Detect which cell encompasses the target text, then output its [x, y] center coordinate. 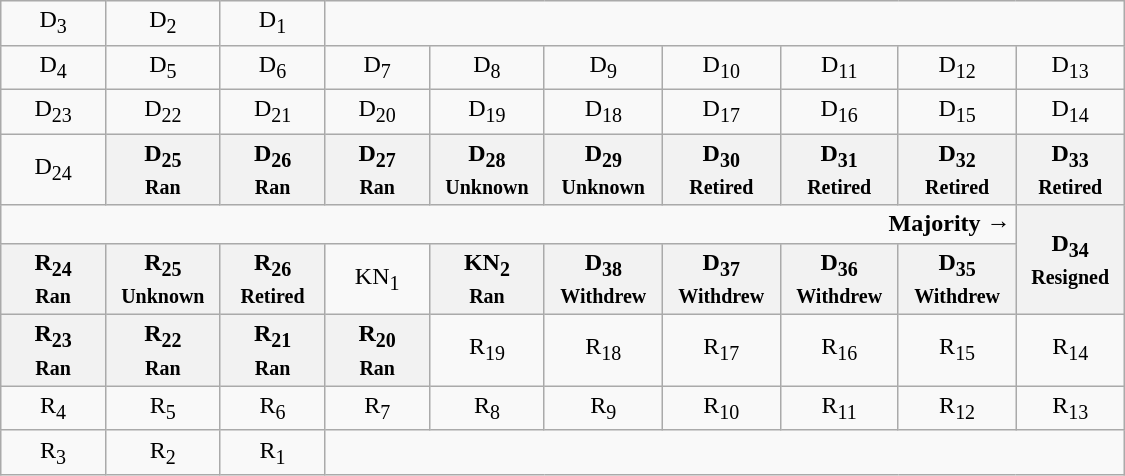
R18 [603, 350]
D19 [488, 111]
D32Retired [957, 170]
D11 [839, 67]
R6 [272, 408]
D20 [378, 111]
R25Unknown [162, 278]
D25Ran [162, 170]
R7 [378, 408]
D29Unknown [603, 170]
KN1 [378, 278]
R23Ran [54, 350]
D38Withdrew [603, 278]
D15 [957, 111]
D9 [603, 67]
D26Ran [272, 170]
D27Ran [378, 170]
D21 [272, 111]
R15 [957, 350]
R12 [957, 408]
R1 [272, 452]
R20Ran [378, 350]
R3 [54, 452]
D6 [272, 67]
D3 [54, 23]
R14 [1070, 350]
R24Ran [54, 278]
D37Withdrew [721, 278]
D30Retired [721, 170]
D17 [721, 111]
D7 [378, 67]
D24 [54, 170]
D31Retired [839, 170]
D16 [839, 111]
R9 [603, 408]
R10 [721, 408]
D13 [1070, 67]
R26Retired [272, 278]
D12 [957, 67]
R5 [162, 408]
R21Ran [272, 350]
D10 [721, 67]
R2 [162, 452]
R16 [839, 350]
D23 [54, 111]
D36Withdrew [839, 278]
D28Unknown [488, 170]
D14 [1070, 111]
R8 [488, 408]
D35Withdrew [957, 278]
D1 [272, 23]
R11 [839, 408]
D33Retired [1070, 170]
R4 [54, 408]
D22 [162, 111]
KN2Ran [488, 278]
Majority → [508, 224]
R13 [1070, 408]
D34Resigned [1070, 260]
R17 [721, 350]
D2 [162, 23]
R19 [488, 350]
R22Ran [162, 350]
D8 [488, 67]
D5 [162, 67]
D4 [54, 67]
D18 [603, 111]
